For the text-containing cell, return its midpoint in [x, y] coordinate format. 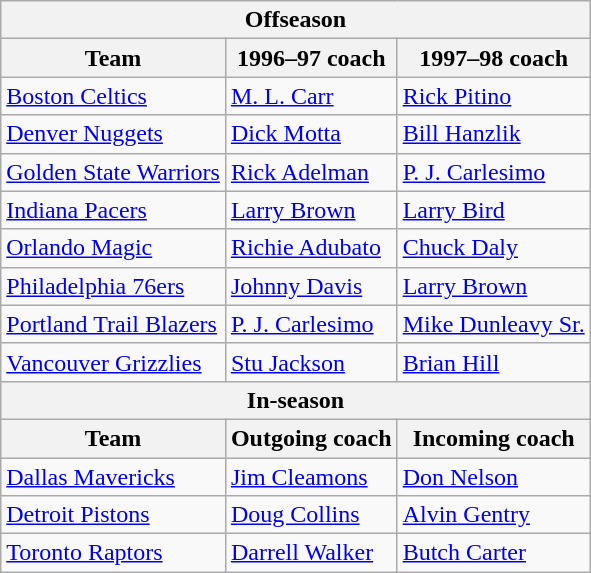
Rick Pitino [494, 96]
Boston Celtics [114, 96]
Rick Adelman [311, 172]
Offseason [296, 20]
Chuck Daly [494, 248]
Vancouver Grizzlies [114, 362]
Denver Nuggets [114, 134]
Indiana Pacers [114, 210]
Detroit Pistons [114, 515]
Don Nelson [494, 477]
Brian Hill [494, 362]
Larry Bird [494, 210]
Incoming coach [494, 438]
Outgoing coach [311, 438]
Butch Carter [494, 553]
Bill Hanzlik [494, 134]
Toronto Raptors [114, 553]
Alvin Gentry [494, 515]
Orlando Magic [114, 248]
Portland Trail Blazers [114, 324]
Jim Cleamons [311, 477]
1996–97 coach [311, 58]
Johnny Davis [311, 286]
Doug Collins [311, 515]
Dallas Mavericks [114, 477]
Richie Adubato [311, 248]
1997–98 coach [494, 58]
In-season [296, 400]
Darrell Walker [311, 553]
Golden State Warriors [114, 172]
Dick Motta [311, 134]
Stu Jackson [311, 362]
M. L. Carr [311, 96]
Philadelphia 76ers [114, 286]
Mike Dunleavy Sr. [494, 324]
